Search for the cell housing the specified text and yield its [x, y] center coordinate. 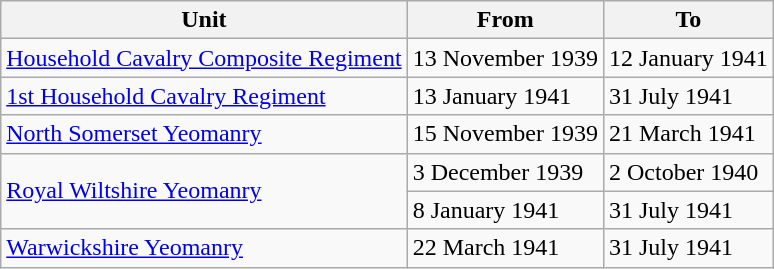
Unit [204, 20]
To [688, 20]
22 March 1941 [505, 248]
2 October 1940 [688, 172]
From [505, 20]
8 January 1941 [505, 210]
12 January 1941 [688, 58]
3 December 1939 [505, 172]
North Somerset Yeomanry [204, 134]
Royal Wiltshire Yeomanry [204, 191]
21 March 1941 [688, 134]
13 January 1941 [505, 96]
Warwickshire Yeomanry [204, 248]
15 November 1939 [505, 134]
Household Cavalry Composite Regiment [204, 58]
1st Household Cavalry Regiment [204, 96]
13 November 1939 [505, 58]
